Capture the cell that displays the provided text and extract its (X, Y) central coordinate. 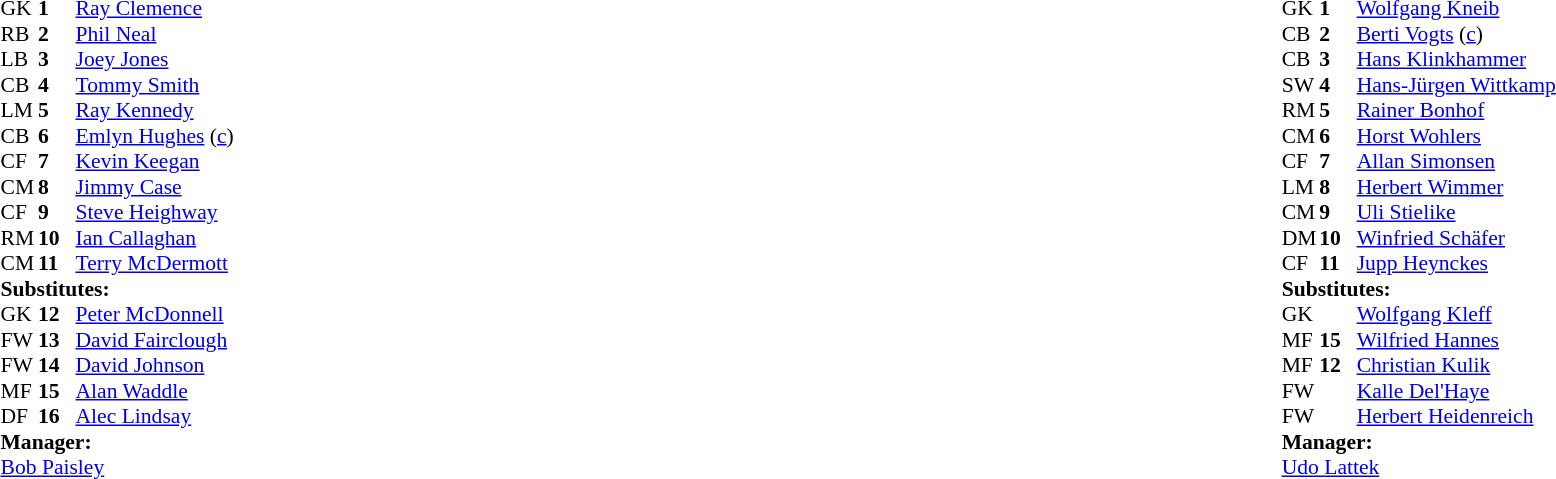
Uli Stielike (1456, 213)
LB (19, 59)
RB (19, 34)
Ian Callaghan (155, 238)
Berti Vogts (c) (1456, 34)
Horst Wohlers (1456, 136)
David Fairclough (155, 340)
SW (1301, 85)
16 (57, 417)
Terry McDermott (155, 263)
Alec Lindsay (155, 417)
Winfried Schäfer (1456, 238)
Joey Jones (155, 59)
Herbert Wimmer (1456, 187)
DM (1301, 238)
Wilfried Hannes (1456, 340)
Jimmy Case (155, 187)
Ray Kennedy (155, 111)
Rainer Bonhof (1456, 111)
Jupp Heynckes (1456, 263)
Hans Klinkhammer (1456, 59)
Kevin Keegan (155, 161)
Kalle Del'Haye (1456, 391)
Phil Neal (155, 34)
Steve Heighway (155, 213)
Christian Kulik (1456, 365)
DF (19, 417)
Wolfgang Kleff (1456, 315)
13 (57, 340)
Tommy Smith (155, 85)
Alan Waddle (155, 391)
Hans-Jürgen Wittkamp (1456, 85)
14 (57, 365)
Allan Simonsen (1456, 161)
Herbert Heidenreich (1456, 417)
Peter McDonnell (155, 315)
Emlyn Hughes (c) (155, 136)
David Johnson (155, 365)
